Identify which cell holds the provided text, then report its (x, y) central coordinate. 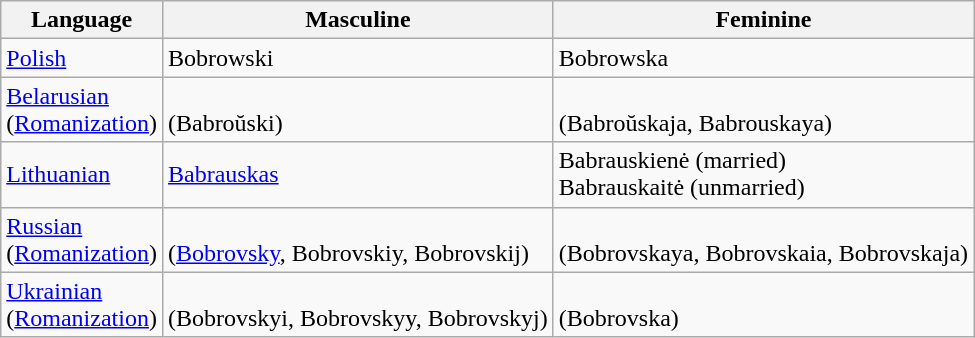
Russian (Romanization) (82, 240)
(Bobrovsky, Bobrovskiy, Bobrovskij) (358, 240)
Polish (82, 58)
Masculine (358, 20)
Bobrowski (358, 58)
Lithuanian (82, 174)
(Babroŭski) (358, 110)
(Bobrovskyi, Bobrovskyy, Bobrovskyj) (358, 304)
Belarusian (Romanization) (82, 110)
(Bobrovskaya, Bobrovskaia, Bobrovskaja) (763, 240)
(Bobrovska) (763, 304)
Babrauskas (358, 174)
Ukrainian (Romanization) (82, 304)
(Babroŭskaja, Babrouskaya) (763, 110)
Babrauskienė (married) Babrauskaitė (unmarried) (763, 174)
Language (82, 20)
Bobrowska (763, 58)
Feminine (763, 20)
